Scan for the cell matching the given text and deliver its [x, y] coordinate at center. 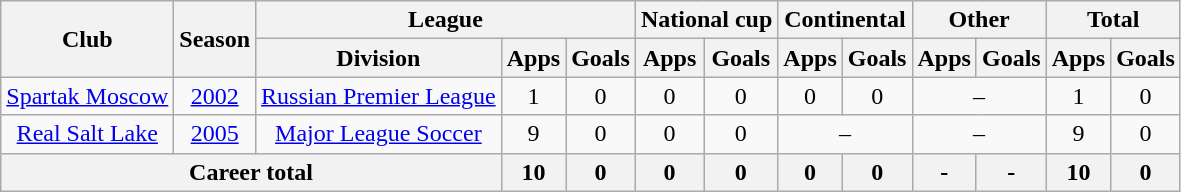
Season [215, 39]
Club [88, 39]
Major League Soccer [379, 134]
Russian Premier League [379, 96]
2002 [215, 96]
Real Salt Lake [88, 134]
Continental [845, 20]
National cup [706, 20]
Division [379, 58]
2005 [215, 134]
Career total [251, 172]
Spartak Moscow [88, 96]
Other [979, 20]
Total [1113, 20]
League [446, 20]
